Detect which cell encompasses the target text, then output its (x, y) center coordinate. 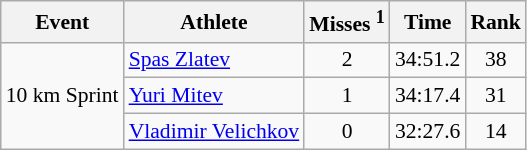
Time (428, 22)
Misses 1 (347, 22)
Vladimir Velichkov (214, 132)
34:51.2 (428, 60)
34:17.4 (428, 96)
Yuri Mitev (214, 96)
32:27.6 (428, 132)
31 (496, 96)
0 (347, 132)
2 (347, 60)
38 (496, 60)
10 km Sprint (62, 96)
Athlete (214, 22)
1 (347, 96)
Event (62, 22)
Rank (496, 22)
14 (496, 132)
Spas Zlatev (214, 60)
